Return [x, y] of the center of cell containing provided text 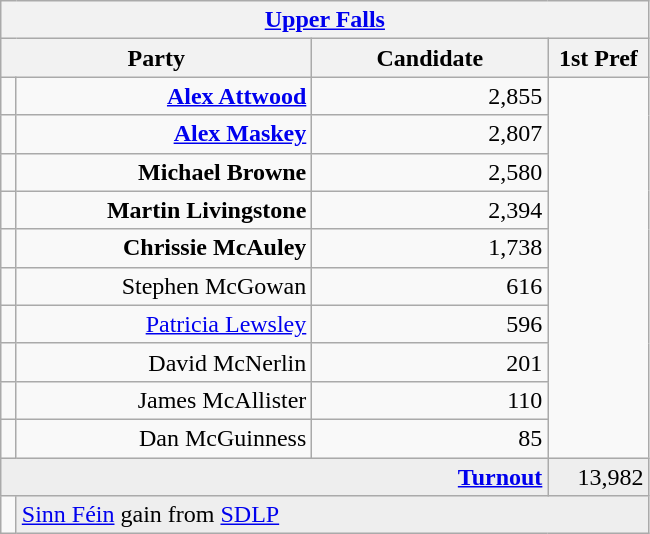
Martin Livingstone [164, 210]
2,807 [430, 134]
2,580 [430, 172]
13,982 [598, 477]
616 [430, 286]
596 [430, 324]
2,394 [430, 210]
Upper Falls [325, 20]
1,738 [430, 248]
Dan McGuinness [164, 438]
201 [430, 362]
Chrissie McAuley [164, 248]
Turnout [274, 477]
James McAllister [164, 400]
2,855 [430, 96]
Patricia Lewsley [164, 324]
Sinn Féin gain from SDLP [332, 515]
1st Pref [598, 58]
David McNerlin [164, 362]
Alex Attwood [164, 96]
Candidate [430, 58]
110 [430, 400]
Stephen McGowan [164, 286]
Michael Browne [164, 172]
Alex Maskey [164, 134]
Party [156, 58]
85 [430, 438]
